Return [X, Y] of the center of cell containing provided text 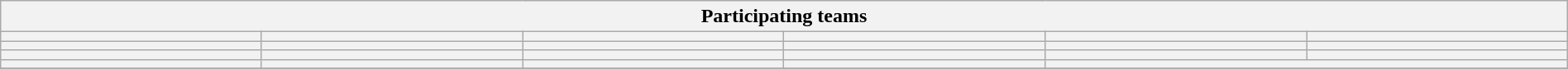
Participating teams [784, 16]
